For the text-containing cell, return its midpoint in (x, y) coordinate format. 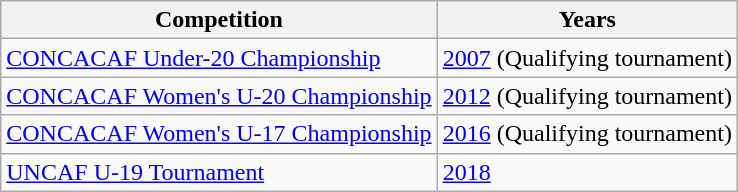
2007 (Qualifying tournament) (587, 58)
CONCACAF Under-20 Championship (219, 58)
UNCAF U-19 Tournament (219, 172)
2018 (587, 172)
2012 (Qualifying tournament) (587, 96)
CONCACAF Women's U-17 Championship (219, 134)
Competition (219, 20)
CONCACAF Women's U-20 Championship (219, 96)
2016 (Qualifying tournament) (587, 134)
Years (587, 20)
